From the cell containing the given text, extract its center point as (x, y) coordinate. 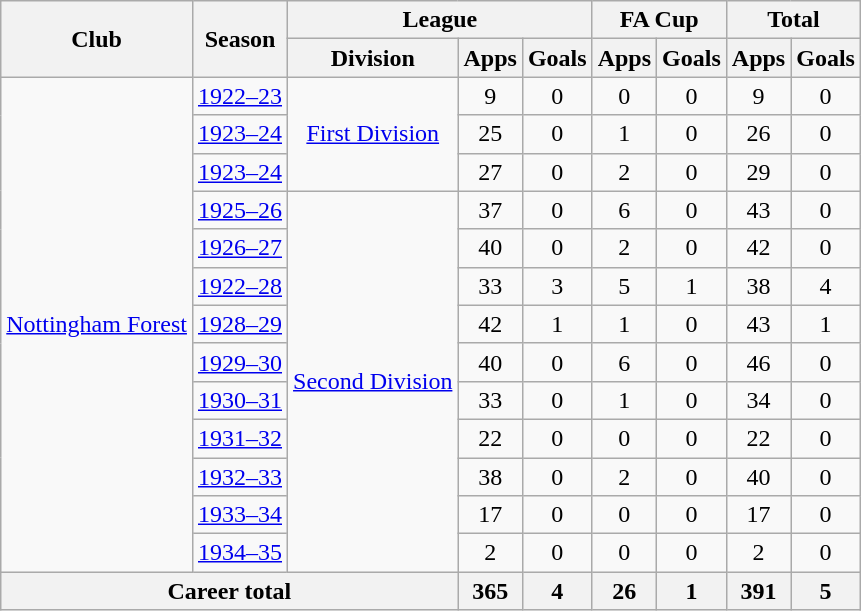
League (440, 20)
1932–33 (240, 477)
29 (758, 172)
37 (490, 210)
365 (490, 591)
Season (240, 39)
Career total (230, 591)
1925–26 (240, 210)
1930–31 (240, 400)
27 (490, 172)
Club (97, 39)
Division (373, 58)
3 (557, 286)
1933–34 (240, 515)
1931–32 (240, 438)
First Division (373, 134)
Total (793, 20)
1922–23 (240, 96)
Second Division (373, 382)
1934–35 (240, 553)
1928–29 (240, 324)
1926–27 (240, 248)
34 (758, 400)
Nottingham Forest (97, 324)
1922–28 (240, 286)
FA Cup (659, 20)
391 (758, 591)
1929–30 (240, 362)
25 (490, 134)
46 (758, 362)
